Extract the [X, Y] coordinate from the center of the cell holding the provided text.  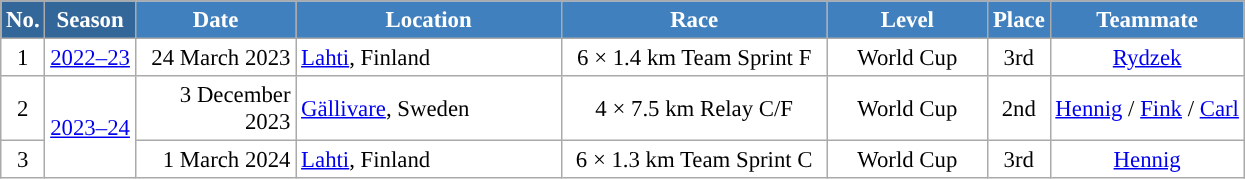
6 × 1.4 km Team Sprint F [694, 58]
Hennig [1147, 160]
2 [23, 108]
Hennig / Fink / Carl [1147, 108]
2022–23 [90, 58]
Location [429, 20]
2nd [1019, 108]
Place [1019, 20]
Level [908, 20]
No. [23, 20]
Gällivare, Sweden [429, 108]
4 × 7.5 km Relay C/F [694, 108]
Season [90, 20]
3 [23, 160]
24 March 2023 [216, 58]
6 × 1.3 km Team Sprint C [694, 160]
3 December 2023 [216, 108]
Date [216, 20]
Rydzek [1147, 58]
2023–24 [90, 127]
1 March 2024 [216, 160]
Race [694, 20]
Teammate [1147, 20]
1 [23, 58]
